Capture the cell that displays the provided text and extract its [x, y] central coordinate. 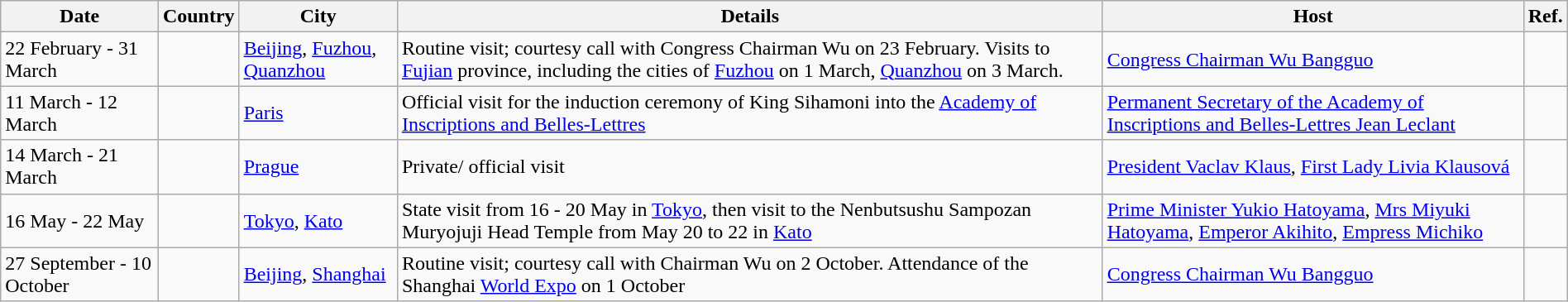
City [318, 17]
Date [79, 17]
Routine visit; courtesy call with Chairman Wu on 2 October. Attendance of the Shanghai World Expo on 1 October [749, 275]
Details [749, 17]
Beijing, Fuzhou, Quanzhou [318, 60]
Private/ official visit [749, 167]
Ref. [1545, 17]
Tokyo, Kato [318, 220]
14 March - 21 March [79, 167]
16 May - 22 May [79, 220]
State visit from 16 - 20 May in Tokyo, then visit to the Nenbutsushu Sampozan Muryojuji Head Temple from May 20 to 22 in Kato [749, 220]
President Vaclav Klaus, First Lady Livia Klausová [1313, 167]
11 March - 12 March [79, 113]
Prague [318, 167]
Paris [318, 113]
Beijing, Shanghai [318, 275]
22 February - 31 March [79, 60]
Prime Minister Yukio Hatoyama, Mrs Miyuki Hatoyama, Emperor Akihito, Empress Michiko [1313, 220]
Permanent Secretary of the Academy of Inscriptions and Belles-Lettres Jean Leclant [1313, 113]
Country [198, 17]
Official visit for the induction ceremony of King Sihamoni into the Academy of Inscriptions and Belles-Lettres [749, 113]
27 September - 10 October [79, 275]
Host [1313, 17]
